Provide the [x, y] coordinate of the cell's center where the given text is located.  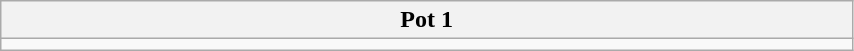
Pot 1 [427, 20]
